Scan for the cell matching the given text and deliver its (x, y) coordinate at center. 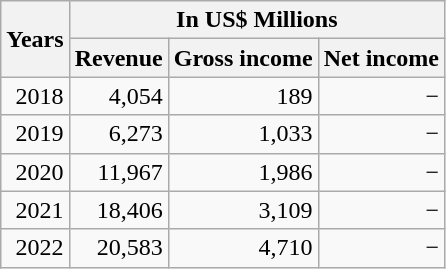
20,583 (118, 248)
6,273 (118, 134)
18,406 (118, 210)
Revenue (118, 58)
189 (243, 96)
Net income (381, 58)
In US$ Millions (256, 20)
4,710 (243, 248)
2022 (35, 248)
11,967 (118, 172)
1,986 (243, 172)
2020 (35, 172)
2019 (35, 134)
4,054 (118, 96)
Years (35, 39)
2018 (35, 96)
1,033 (243, 134)
2021 (35, 210)
3,109 (243, 210)
Gross income (243, 58)
